Determine the [X, Y] coordinate at the center of the cell enclosing the given text.  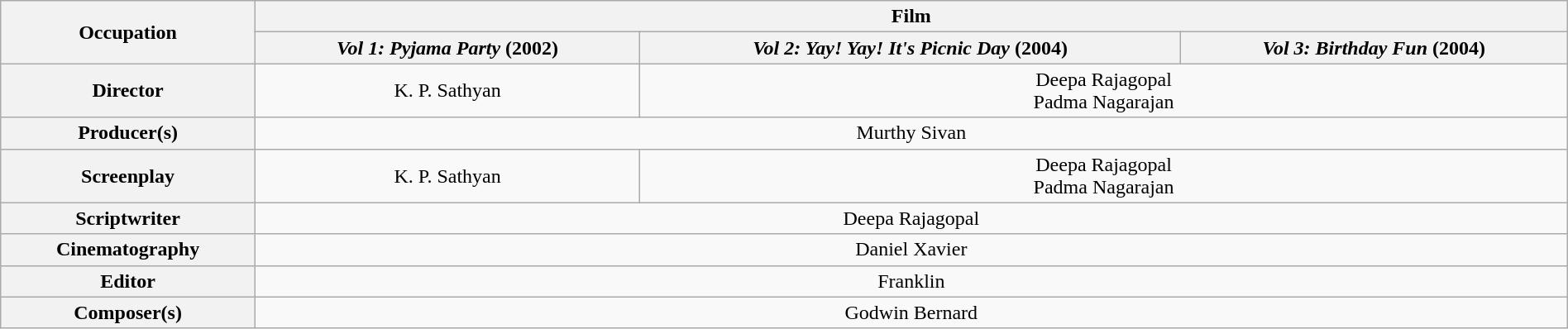
Vol 1: Pyjama Party (2002) [447, 48]
Director [128, 91]
Scriptwriter [128, 218]
Producer(s) [128, 133]
Vol 2: Yay! Yay! It's Picnic Day (2004) [911, 48]
Godwin Bernard [911, 312]
Film [911, 17]
Franklin [911, 281]
Composer(s) [128, 312]
Screenplay [128, 175]
Editor [128, 281]
Cinematography [128, 250]
Vol 3: Birthday Fun (2004) [1374, 48]
Murthy Sivan [911, 133]
Occupation [128, 32]
Daniel Xavier [911, 250]
Deepa Rajagopal [911, 218]
